Determine the [x, y] coordinate at the center of the cell enclosing the given text.  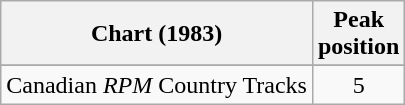
Chart (1983) [157, 34]
5 [358, 85]
Peakposition [358, 34]
Canadian RPM Country Tracks [157, 85]
